Extract the (x, y) coordinate from the center of the cell holding the provided text.  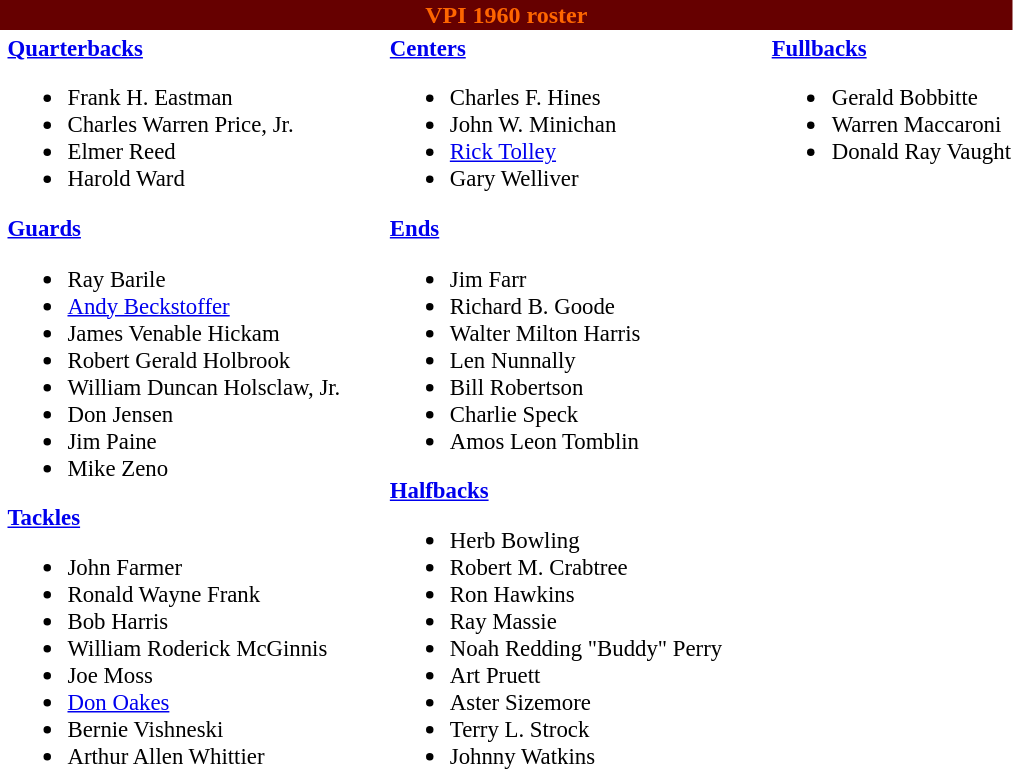
VPI 1960 roster (506, 15)
